Identify which cell holds the provided text, then report its (X, Y) central coordinate. 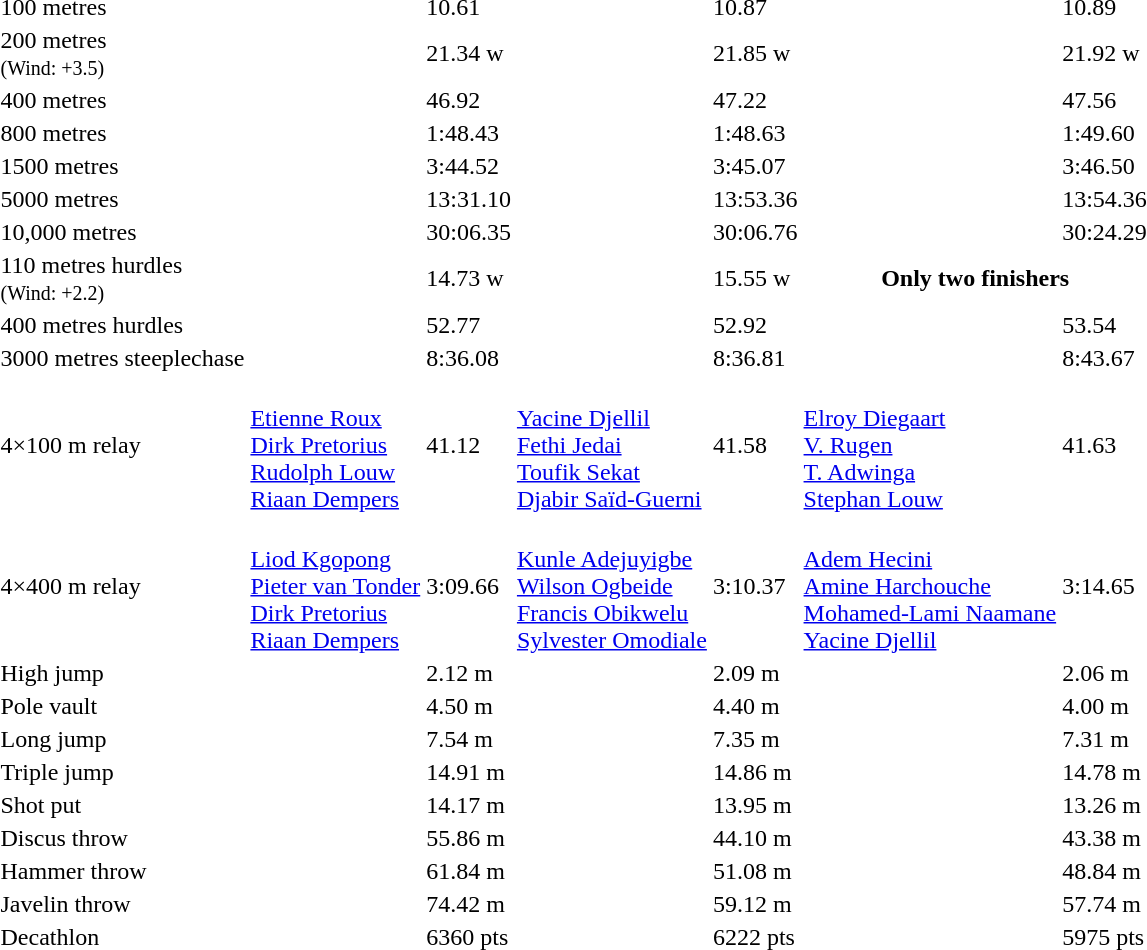
52.92 (755, 325)
1:48.63 (755, 133)
4.40 m (755, 706)
41.12 (469, 445)
41.58 (755, 445)
2.09 m (755, 673)
Elroy DiegaartV. RugenT. AdwingaStephan Louw (930, 445)
46.92 (469, 100)
55.86 m (469, 838)
51.08 m (755, 871)
21.85 w (755, 54)
Adem HeciniAmine HarchoucheMohamed-Lami NaamaneYacine Djellil (930, 586)
14.86 m (755, 772)
8:36.81 (755, 358)
7.35 m (755, 739)
4.50 m (469, 706)
Liod KgopongPieter van TonderDirk PretoriusRiaan Dempers (336, 586)
3:09.66 (469, 586)
3:45.07 (755, 166)
13:53.36 (755, 199)
14.17 m (469, 805)
15.55 w (755, 278)
52.77 (469, 325)
Etienne RouxDirk PretoriusRudolph LouwRiaan Dempers (336, 445)
74.42 m (469, 904)
13.95 m (755, 805)
3:44.52 (469, 166)
1:48.43 (469, 133)
3:10.37 (755, 586)
30:06.35 (469, 232)
Kunle AdejuyigbeWilson OgbeideFrancis ObikweluSylvester Omodiale (612, 586)
47.22 (755, 100)
30:06.76 (755, 232)
14.73 w (469, 278)
14.91 m (469, 772)
13:31.10 (469, 199)
7.54 m (469, 739)
Yacine DjellilFethi JedaiToufik SekatDjabir Saïd-Guerni (612, 445)
61.84 m (469, 871)
8:36.08 (469, 358)
21.34 w (469, 54)
2.12 m (469, 673)
44.10 m (755, 838)
59.12 m (755, 904)
